Pinpoint the cell where the given text exists, returning its [X, Y] midpoint coordinate. 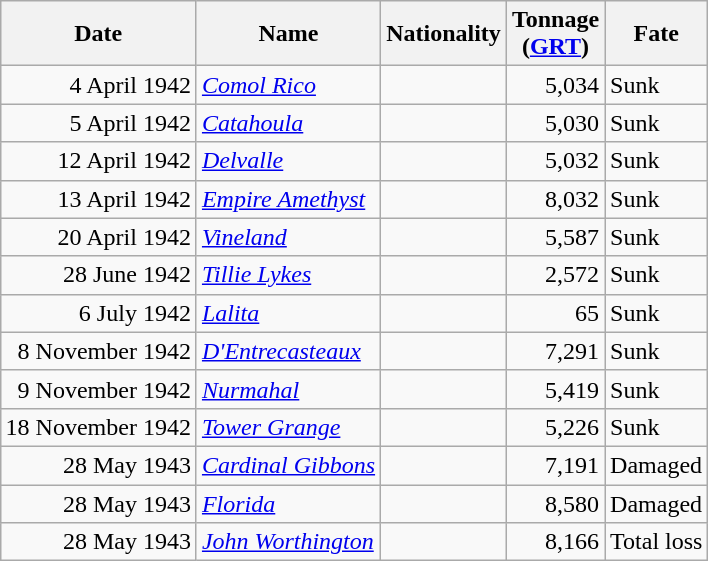
65 [555, 313]
5,030 [555, 123]
Date [98, 34]
Fate [656, 34]
Lalita [288, 313]
Vineland [288, 237]
13 April 1942 [98, 199]
Delvalle [288, 161]
5,226 [555, 427]
Total loss [656, 542]
6 July 1942 [98, 313]
5 April 1942 [98, 123]
8,166 [555, 542]
Catahoula [288, 123]
Empire Amethyst [288, 199]
Name [288, 34]
D'Entrecasteaux [288, 351]
9 November 1942 [98, 389]
7,291 [555, 351]
28 June 1942 [98, 275]
7,191 [555, 465]
18 November 1942 [98, 427]
Florida [288, 503]
Tillie Lykes [288, 275]
5,587 [555, 237]
12 April 1942 [98, 161]
Comol Rico [288, 85]
20 April 1942 [98, 237]
8,032 [555, 199]
Tonnage(GRT) [555, 34]
Cardinal Gibbons [288, 465]
Tower Grange [288, 427]
2,572 [555, 275]
John Worthington [288, 542]
4 April 1942 [98, 85]
5,034 [555, 85]
Nurmahal [288, 389]
5,419 [555, 389]
8 November 1942 [98, 351]
5,032 [555, 161]
Nationality [444, 34]
8,580 [555, 503]
